Provide the [x, y] coordinate of the cell's center where the given text is located.  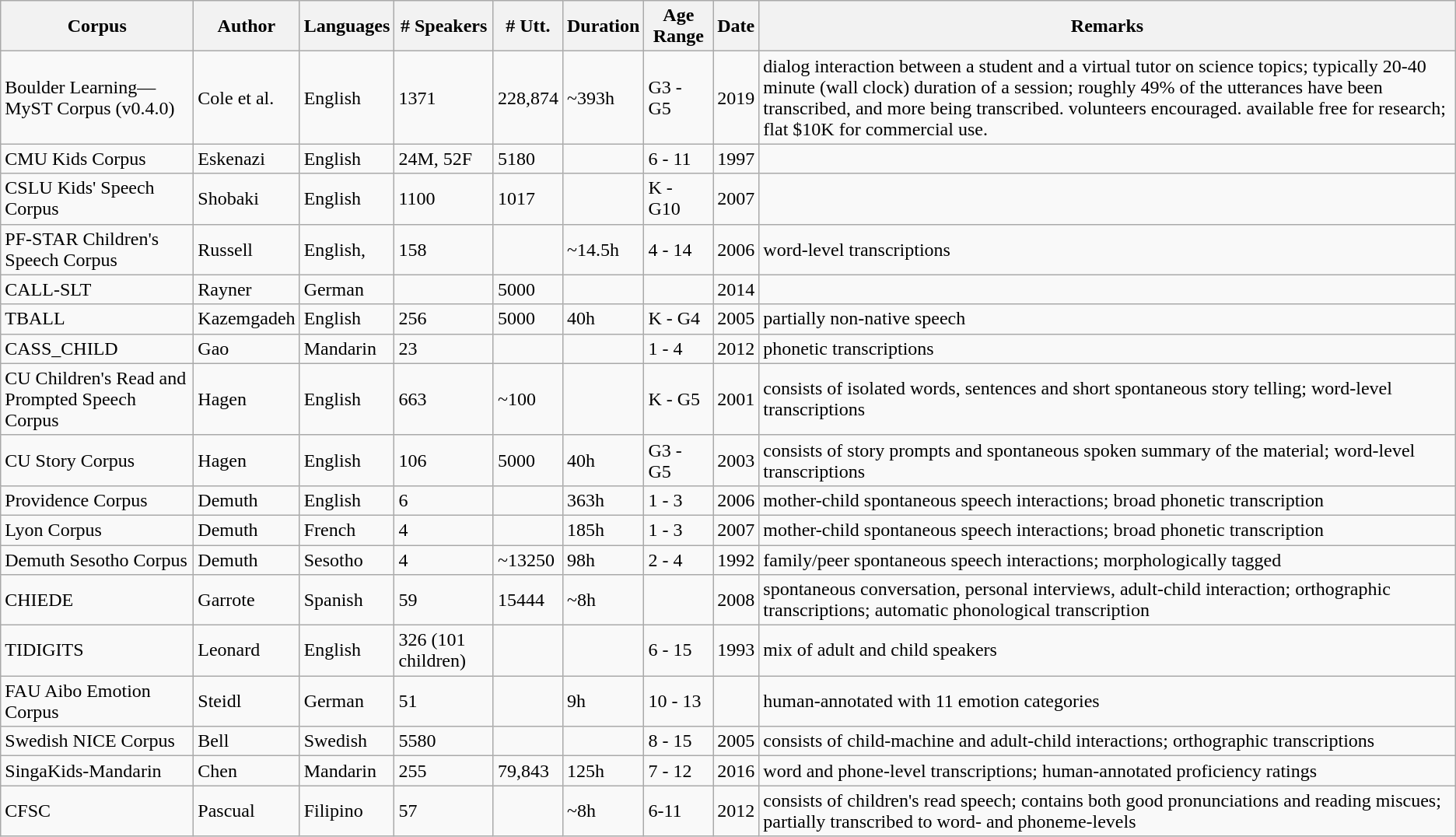
363h [603, 500]
CU Story Corpus [97, 461]
185h [603, 530]
TIDIGITS [97, 650]
word-level transcriptions [1108, 249]
K - G10 [678, 199]
256 [444, 319]
2 - 4 [678, 559]
51 [444, 702]
Swedish [347, 741]
Eskenazi [247, 159]
Sesotho [347, 559]
6 - 15 [678, 650]
1993 [736, 650]
mix of adult and child speakers [1108, 650]
K - G5 [678, 399]
2016 [736, 771]
9h [603, 702]
Swedish NICE Corpus [97, 741]
~13250 [527, 559]
1992 [736, 559]
6-11 [678, 811]
# Utt. [527, 26]
PF-STAR Children's Speech Corpus [97, 249]
158 [444, 249]
Shobaki [247, 199]
Gao [247, 348]
Leonard [247, 650]
663 [444, 399]
57 [444, 811]
8 - 15 [678, 741]
106 [444, 461]
family/peer spontaneous speech interactions; morphologically tagged [1108, 559]
Chen [247, 771]
326 (101 children) [444, 650]
~100 [527, 399]
spontaneous conversation, personal interviews, adult-child interaction; orthographic transcriptions; automatic phonological transcription [1108, 601]
228,874 [527, 98]
phonetic transcriptions [1108, 348]
Languages [347, 26]
5580 [444, 741]
Cole et al. [247, 98]
Providence Corpus [97, 500]
CHIEDE [97, 601]
255 [444, 771]
5180 [527, 159]
~393h [603, 98]
98h [603, 559]
24M, 52F [444, 159]
CMU Kids Corpus [97, 159]
79,843 [527, 771]
CFSC [97, 811]
CU Children's Read and Prompted Speech Corpus [97, 399]
6 [444, 500]
2008 [736, 601]
K - G4 [678, 319]
Spanish [347, 601]
2003 [736, 461]
Date [736, 26]
consists of isolated words, sentences and short spontaneous story telling; word-level transcriptions [1108, 399]
TBALL [97, 319]
6 - 11 [678, 159]
human-annotated with 11 emotion categories [1108, 702]
10 - 13 [678, 702]
Duration [603, 26]
French [347, 530]
Russell [247, 249]
Corpus [97, 26]
1 - 4 [678, 348]
125h [603, 771]
CSLU Kids' Speech Corpus [97, 199]
1997 [736, 159]
15444 [527, 601]
1017 [527, 199]
consists of children's read speech; contains both good pronunciations and reading miscues; partially transcribed to word- and phoneme-levels [1108, 811]
Age Range [678, 26]
2001 [736, 399]
word and phone-level transcriptions; human-annotated proficiency ratings [1108, 771]
consists of child-machine and adult-child interactions; orthographic transcriptions [1108, 741]
partially non-native speech [1108, 319]
SingaKids-Mandarin [97, 771]
Demuth Sesotho Corpus [97, 559]
Lyon Corpus [97, 530]
Boulder Learning—MyST Corpus (v0.4.0) [97, 98]
7 - 12 [678, 771]
Author [247, 26]
Rayner [247, 289]
Kazemgadeh [247, 319]
2019 [736, 98]
Remarks [1108, 26]
1371 [444, 98]
1100 [444, 199]
~14.5h [603, 249]
consists of story prompts and spontaneous spoken summary of the material; word-level transcriptions [1108, 461]
4 - 14 [678, 249]
23 [444, 348]
2014 [736, 289]
English, [347, 249]
CASS_CHILD [97, 348]
Filipino [347, 811]
Garrote [247, 601]
FAU Aibo Emotion Corpus [97, 702]
Bell [247, 741]
Pascual [247, 811]
59 [444, 601]
Steidl [247, 702]
CALL-SLT [97, 289]
# Speakers [444, 26]
